Search for the cell housing the specified text and yield its [x, y] center coordinate. 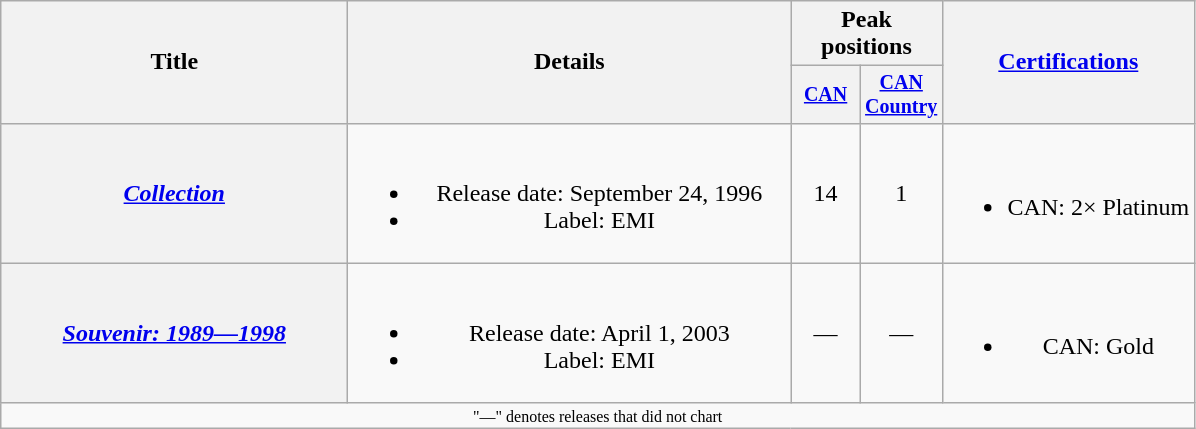
CAN Country [901, 94]
Title [174, 62]
Details [570, 62]
14 [826, 193]
Release date: September 24, 1996Label: EMI [570, 193]
Collection [174, 193]
Souvenir: 1989—1998 [174, 333]
Certifications [1068, 62]
Peak positions [866, 34]
Release date: April 1, 2003Label: EMI [570, 333]
"—" denotes releases that did not chart [598, 415]
CAN: 2× Platinum [1068, 193]
1 [901, 193]
CAN [826, 94]
CAN: Gold [1068, 333]
